Locate the cell with the specified text and output its (x, y) center coordinate. 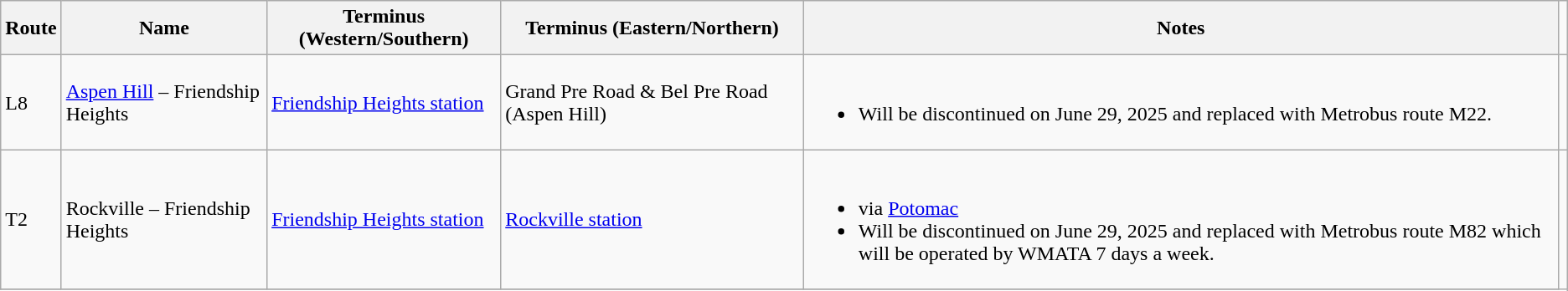
Rockville – Friendship Heights (164, 219)
Grand Pre Road & Bel Pre Road (Aspen Hill) (652, 102)
Terminus (Eastern/Northern) (652, 28)
Route (31, 28)
Notes (1181, 28)
Terminus (Western/Southern) (384, 28)
Aspen Hill – Friendship Heights (164, 102)
Will be discontinued on June 29, 2025 and replaced with Metrobus route M22. (1181, 102)
L8 (31, 102)
Name (164, 28)
T2 (31, 219)
Rockville station (652, 219)
via PotomacWill be discontinued on June 29, 2025 and replaced with Metrobus route M82 which will be operated by WMATA 7 days a week. (1181, 219)
